Provide the [X, Y] coordinate of the cell's center where the given text is located.  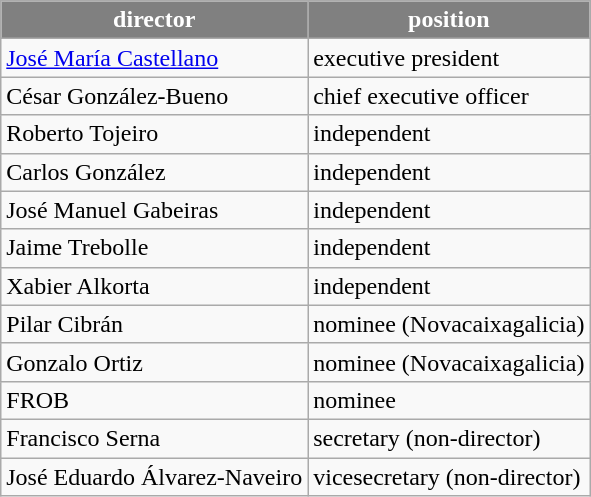
Carlos González [154, 172]
Pilar Cibrán [154, 324]
executive president [449, 58]
Jaime Trebolle [154, 248]
position [449, 20]
vicesecretary (non-director) [449, 477]
José María Castellano [154, 58]
José Manuel Gabeiras [154, 210]
Xabier Alkorta [154, 286]
secretary (non-director) [449, 438]
José Eduardo Álvarez-Naveiro [154, 477]
FROB [154, 400]
nominee [449, 400]
chief executive officer [449, 96]
Roberto Tojeiro [154, 134]
Gonzalo Ortiz [154, 362]
director [154, 20]
César González-Bueno [154, 96]
Francisco Serna [154, 438]
